Identify which cell holds the provided text, then report its (X, Y) central coordinate. 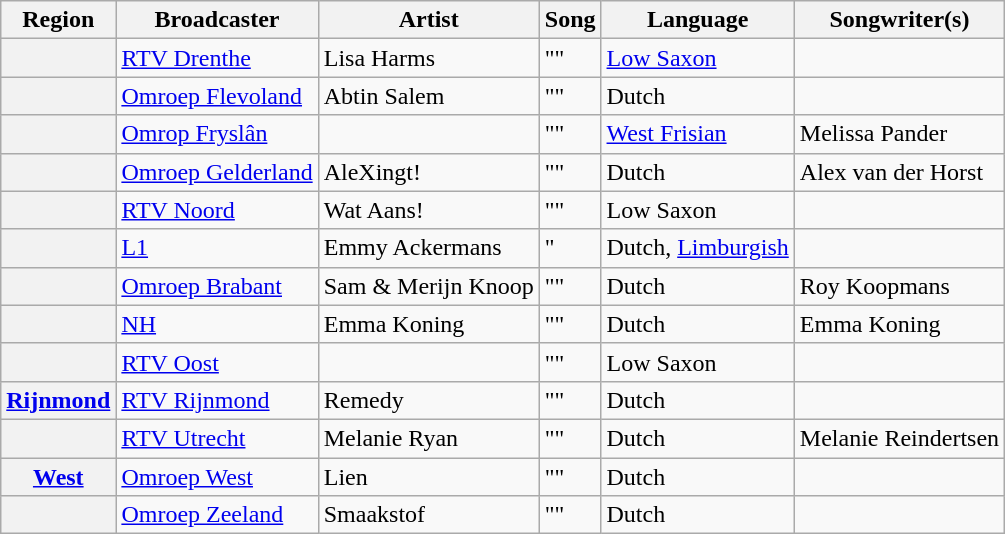
Artist (428, 20)
NH (217, 324)
Roy Koopmans (899, 286)
Lien (428, 477)
" (570, 248)
AleXingt! (428, 172)
Omroep Brabant (217, 286)
Abtin Salem (428, 96)
Alex van der Horst (899, 172)
Omroep Gelderland (217, 172)
RTV Rijnmond (217, 400)
Smaakstof (428, 515)
Lisa Harms (428, 58)
Emmy Ackermans (428, 248)
Language (698, 20)
Omroep Flevoland (217, 96)
Remedy (428, 400)
Melanie Ryan (428, 438)
RTV Oost (217, 362)
Wat Aans! (428, 210)
RTV Utrecht (217, 438)
Rijnmond (58, 400)
Omrop Fryslân (217, 134)
Sam & Merijn Knoop (428, 286)
Broadcaster (217, 20)
RTV Noord (217, 210)
Melissa Pander (899, 134)
Song (570, 20)
L1 (217, 248)
RTV Drenthe (217, 58)
Omroep Zeeland (217, 515)
Dutch, Limburgish (698, 248)
Region (58, 20)
Songwriter(s) (899, 20)
West Frisian (698, 134)
Omroep West (217, 477)
West (58, 477)
Melanie Reindertsen (899, 438)
